Search for the cell housing the specified text and yield its (x, y) center coordinate. 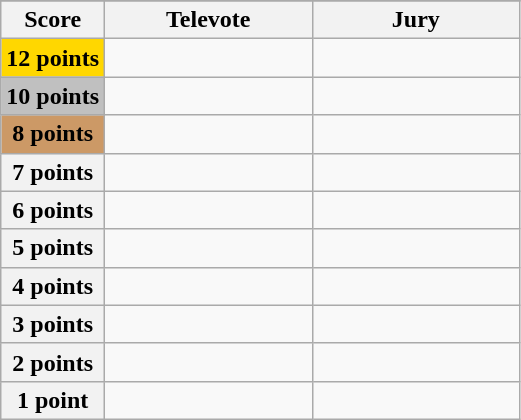
12 points (53, 58)
2 points (53, 362)
7 points (53, 172)
Televote (209, 20)
3 points (53, 324)
10 points (53, 96)
Score (53, 20)
5 points (53, 248)
4 points (53, 286)
1 point (53, 400)
8 points (53, 134)
6 points (53, 210)
Jury (416, 20)
